Capture the cell that displays the provided text and extract its (X, Y) central coordinate. 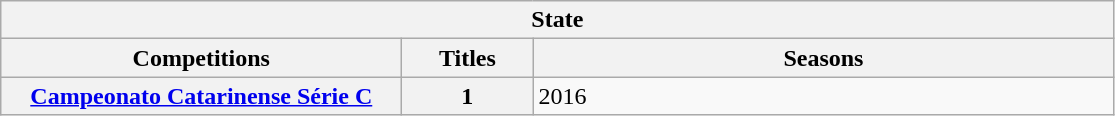
2016 (824, 96)
Competitions (202, 58)
Titles (468, 58)
Campeonato Catarinense Série C (202, 96)
Seasons (824, 58)
State (558, 20)
1 (468, 96)
